For the text-containing cell, return its midpoint in [X, Y] coordinate format. 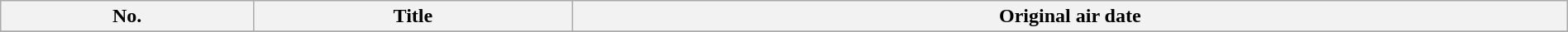
Title [413, 16]
Original air date [1070, 16]
No. [127, 16]
